Find where the given text appears and provide that cell's center as [x, y] coordinate. 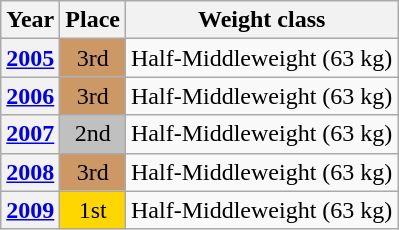
2008 [30, 172]
2005 [30, 58]
Year [30, 20]
2007 [30, 134]
2009 [30, 210]
Weight class [262, 20]
Place [93, 20]
2nd [93, 134]
1st [93, 210]
2006 [30, 96]
